Search for the cell housing the specified text and yield its [x, y] center coordinate. 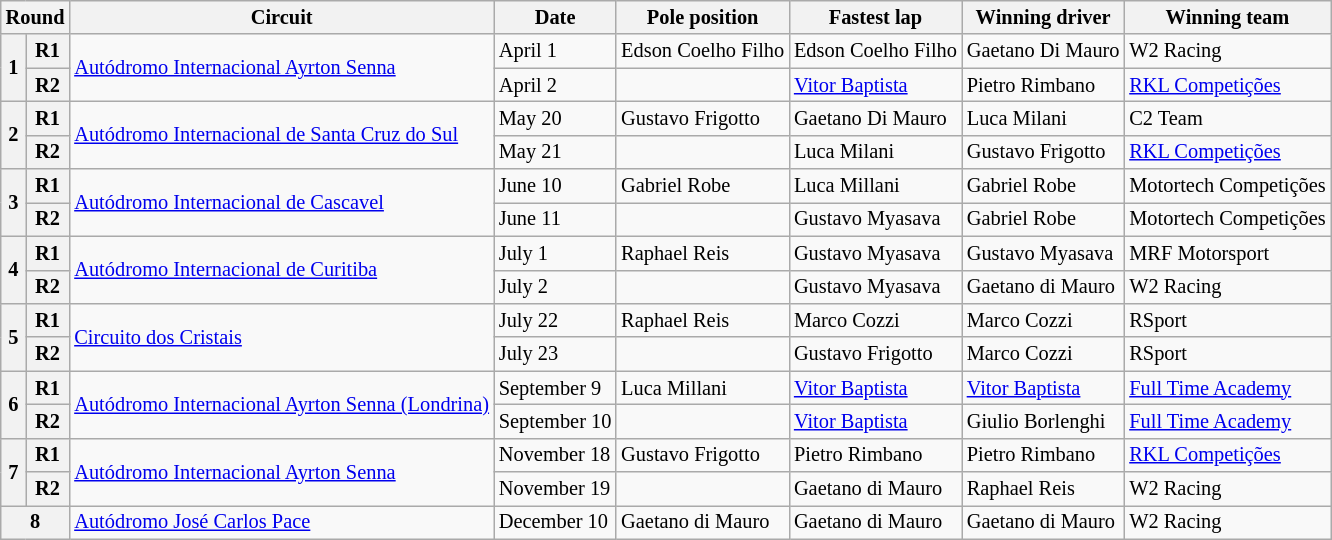
July 2 [555, 287]
Circuito dos Cristais [282, 336]
November 19 [555, 489]
May 21 [555, 152]
April 2 [555, 85]
May 20 [555, 118]
September 10 [555, 421]
2 [14, 134]
Round [36, 17]
Autódromo Internacional de Cascavel [282, 202]
July 22 [555, 320]
September 9 [555, 388]
Fastest lap [876, 17]
MRF Motorsport [1227, 253]
November 18 [555, 455]
Autódromo Internacional Ayrton Senna (Londrina) [282, 404]
June 10 [555, 186]
Circuit [282, 17]
Winning team [1227, 17]
Pole position [702, 17]
Autódromo Internacional de Curitiba [282, 270]
4 [14, 270]
Autódromo Internacional de Santa Cruz do Sul [282, 134]
Winning driver [1044, 17]
C2 Team [1227, 118]
June 11 [555, 219]
6 [14, 404]
Date [555, 17]
April 1 [555, 51]
July 23 [555, 354]
Autódromo José Carlos Pace [282, 522]
3 [14, 202]
8 [36, 522]
July 1 [555, 253]
5 [14, 336]
7 [14, 472]
December 10 [555, 522]
Giulio Borlenghi [1044, 421]
1 [14, 68]
